Search for the cell housing the specified text and yield its [X, Y] center coordinate. 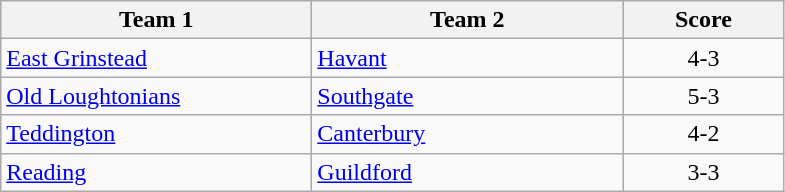
Reading [156, 172]
Team 1 [156, 20]
Team 2 [468, 20]
East Grinstead [156, 58]
Havant [468, 58]
3-3 [704, 172]
Old Loughtonians [156, 96]
Southgate [468, 96]
Teddington [156, 134]
Canterbury [468, 134]
5-3 [704, 96]
4-2 [704, 134]
4-3 [704, 58]
Score [704, 20]
Guildford [468, 172]
